Find where the given text appears and provide that cell's center as (X, Y) coordinate. 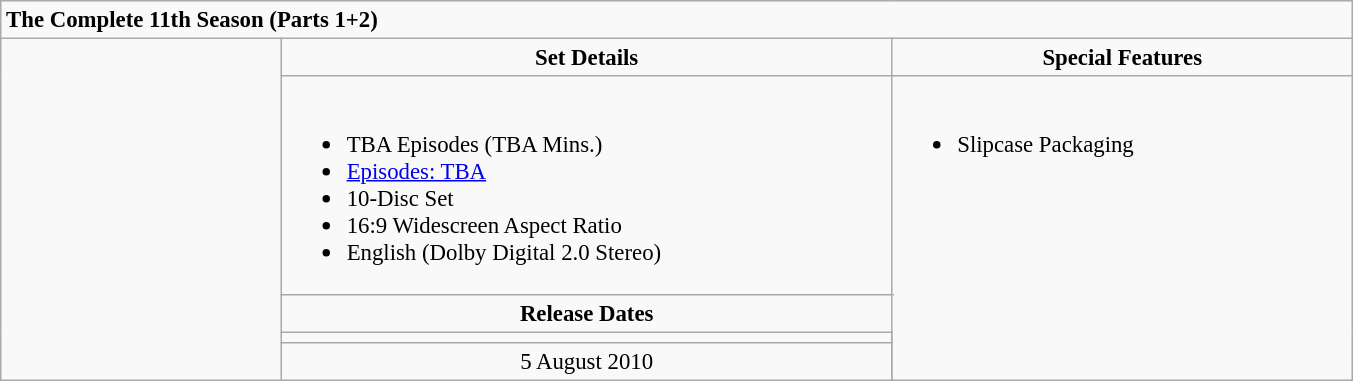
Slipcase Packaging (1122, 228)
5 August 2010 (586, 361)
TBA Episodes (TBA Mins.)Episodes: TBA10-Disc Set16:9 Widescreen Aspect RatioEnglish (Dolby Digital 2.0 Stereo) (586, 185)
Set Details (586, 58)
The Complete 11th Season (Parts 1+2) (677, 20)
Release Dates (586, 313)
Special Features (1122, 58)
